Pinpoint the cell where the given text exists, returning its (x, y) midpoint coordinate. 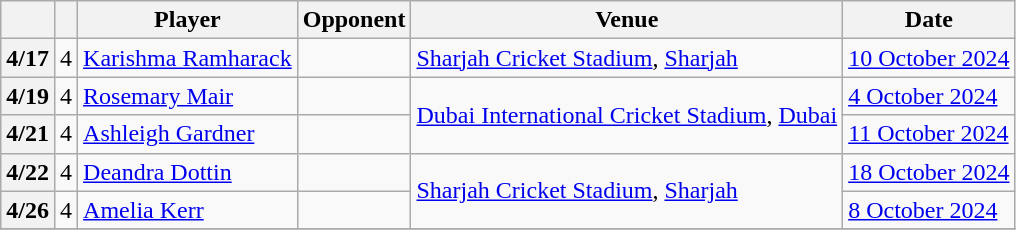
4/21 (28, 134)
4/17 (28, 58)
10 October 2024 (929, 58)
Amelia Kerr (188, 210)
4 October 2024 (929, 96)
4/19 (28, 96)
Opponent (354, 20)
4/22 (28, 172)
18 October 2024 (929, 172)
Venue (627, 20)
4/26 (28, 210)
8 October 2024 (929, 210)
Player (188, 20)
Dubai International Cricket Stadium, Dubai (627, 115)
Date (929, 20)
Deandra Dottin (188, 172)
Rosemary Mair (188, 96)
Ashleigh Gardner (188, 134)
11 October 2024 (929, 134)
Karishma Ramharack (188, 58)
